Provide the [X, Y] coordinate of the cell's center where the given text is located.  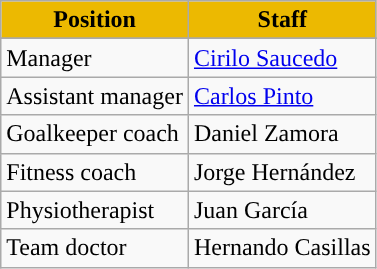
Position [95, 20]
Carlos Pinto [282, 96]
Cirilo Saucedo [282, 58]
Juan García [282, 210]
Daniel Zamora [282, 134]
Assistant manager [95, 96]
Staff [282, 20]
Jorge Hernández [282, 172]
Hernando Casillas [282, 248]
Team doctor [95, 248]
Physiotherapist [95, 210]
Goalkeeper coach [95, 134]
Fitness coach [95, 172]
Manager [95, 58]
